Search for the cell housing the specified text and yield its [X, Y] center coordinate. 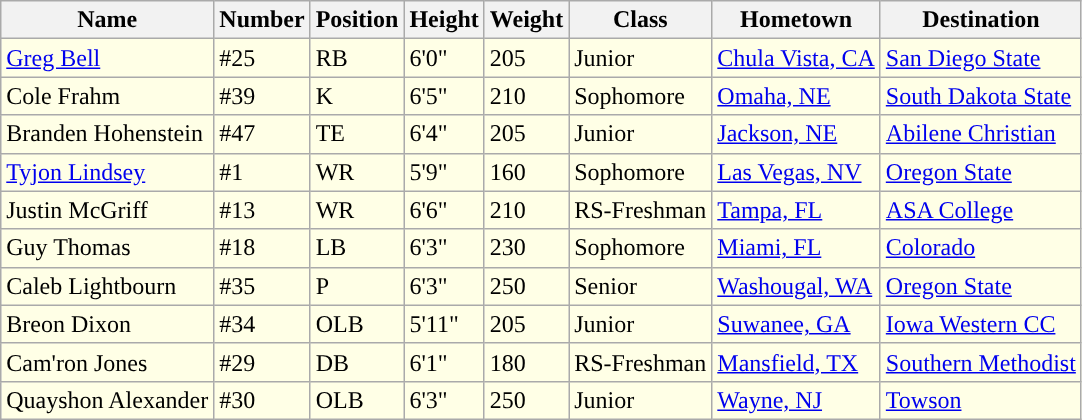
5'9" [444, 172]
Washougal, WA [796, 286]
6'4" [444, 134]
6'1" [444, 362]
#47 [262, 134]
LB [357, 248]
Class [640, 20]
6'0" [444, 58]
South Dakota State [980, 96]
#30 [262, 400]
Jackson, NE [796, 134]
Position [357, 20]
Southern Methodist [980, 362]
160 [526, 172]
Miami, FL [796, 248]
230 [526, 248]
Guy Thomas [108, 248]
Branden Hohenstein [108, 134]
Quayshon Alexander [108, 400]
TE [357, 134]
Destination [980, 20]
Senior [640, 286]
#34 [262, 324]
DB [357, 362]
RB [357, 58]
Wayne, NJ [796, 400]
Iowa Western CC [980, 324]
Greg Bell [108, 58]
Weight [526, 20]
#1 [262, 172]
#35 [262, 286]
6'6" [444, 210]
ASA College [980, 210]
Mansfield, TX [796, 362]
6'5" [444, 96]
#13 [262, 210]
#29 [262, 362]
Breon Dixon [108, 324]
Tampa, FL [796, 210]
5'11" [444, 324]
Chula Vista, CA [796, 58]
P [357, 286]
San Diego State [980, 58]
#18 [262, 248]
K [357, 96]
Abilene Christian [980, 134]
180 [526, 362]
Towson [980, 400]
Suwanee, GA [796, 324]
Omaha, NE [796, 96]
Justin McGriff [108, 210]
Cam'ron Jones [108, 362]
Colorado [980, 248]
Las Vegas, NV [796, 172]
#25 [262, 58]
Number [262, 20]
Cole Frahm [108, 96]
Height [444, 20]
Name [108, 20]
Hometown [796, 20]
Caleb Lightbourn [108, 286]
Tyjon Lindsey [108, 172]
#39 [262, 96]
